From the cell containing the given text, extract its center point as (X, Y) coordinate. 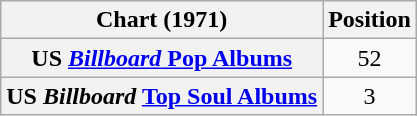
52 (370, 58)
Position (370, 20)
US Billboard Top Soul Albums (162, 96)
Chart (1971) (162, 20)
3 (370, 96)
US Billboard Pop Albums (162, 58)
